Scan for the cell matching the given text and deliver its (X, Y) coordinate at center. 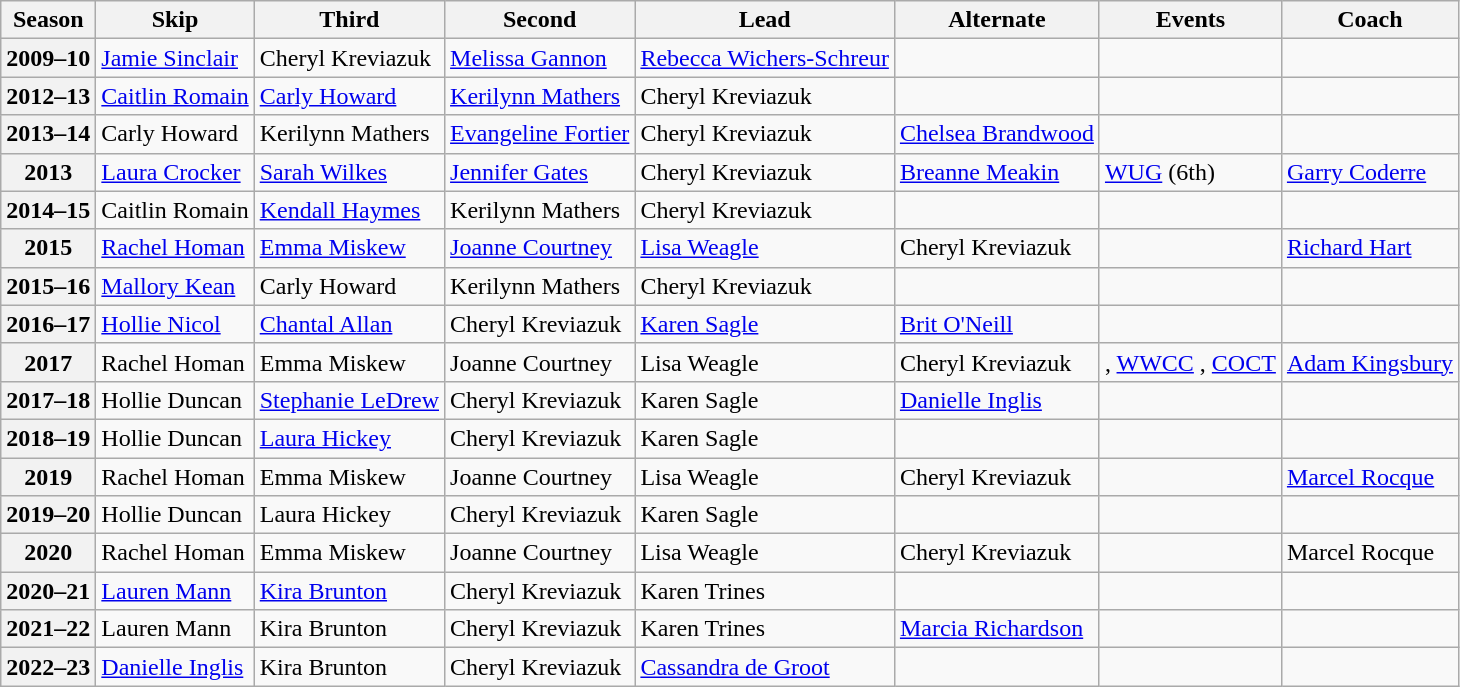
Lead (765, 20)
Richard Hart (1370, 248)
Adam Kingsbury (1370, 362)
, WWCC , COCT (1190, 362)
Breanne Meakin (996, 172)
Brit O'Neill (996, 324)
Hollie Nicol (175, 324)
Jamie Sinclair (175, 58)
2015 (48, 248)
Garry Coderre (1370, 172)
2009–10 (48, 58)
Laura Crocker (175, 172)
2020 (48, 553)
2016–17 (48, 324)
2019–20 (48, 515)
2017 (48, 362)
2020–21 (48, 591)
2014–15 (48, 210)
Marcia Richardson (996, 629)
Third (349, 20)
Chantal Allan (349, 324)
2012–13 (48, 96)
2022–23 (48, 667)
Melissa Gannon (540, 58)
Kendall Haymes (349, 210)
2019 (48, 477)
WUG (6th) (1190, 172)
Chelsea Brandwood (996, 134)
Stephanie LeDrew (349, 400)
Coach (1370, 20)
2021–22 (48, 629)
2018–19 (48, 438)
2013 (48, 172)
Jennifer Gates (540, 172)
Second (540, 20)
Evangeline Fortier (540, 134)
Alternate (996, 20)
Cassandra de Groot (765, 667)
Season (48, 20)
2015–16 (48, 286)
Mallory Kean (175, 286)
2013–14 (48, 134)
2017–18 (48, 400)
Events (1190, 20)
Rebecca Wichers-Schreur (765, 58)
Skip (175, 20)
Sarah Wilkes (349, 172)
